Scan for the cell matching the given text and deliver its (x, y) coordinate at center. 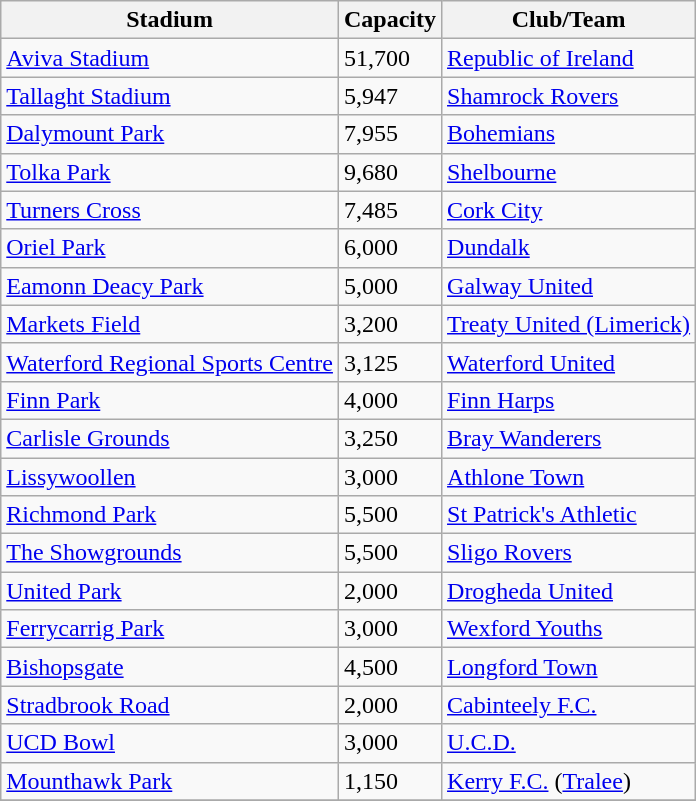
Ferrycarrig Park (170, 629)
Bohemians (569, 134)
Lissywoollen (170, 477)
Shamrock Rovers (569, 96)
Eamonn Deacy Park (170, 286)
3,250 (390, 438)
Kerry F.C. (Tralee) (569, 781)
Longford Town (569, 667)
Stradbrook Road (170, 705)
Oriel Park (170, 248)
51,700 (390, 58)
4,500 (390, 667)
4,000 (390, 400)
The Showgrounds (170, 553)
U.C.D. (569, 743)
Republic of Ireland (569, 58)
Sligo Rovers (569, 553)
Stadium (170, 20)
Dalymount Park (170, 134)
Mounthawk Park (170, 781)
Tolka Park (170, 172)
Richmond Park (170, 515)
7,955 (390, 134)
Turners Cross (170, 210)
Bishopsgate (170, 667)
1,150 (390, 781)
Wexford Youths (569, 629)
Waterford Regional Sports Centre (170, 362)
Cabinteely F.C. (569, 705)
9,680 (390, 172)
Waterford United (569, 362)
UCD Bowl (170, 743)
Bray Wanderers (569, 438)
3,125 (390, 362)
United Park (170, 591)
Carlisle Grounds (170, 438)
Treaty United (Limerick) (569, 324)
Athlone Town (569, 477)
Drogheda United (569, 591)
Markets Field (170, 324)
Finn Park (170, 400)
Club/Team (569, 20)
Capacity (390, 20)
Cork City (569, 210)
Tallaght Stadium (170, 96)
Galway United (569, 286)
Finn Harps (569, 400)
6,000 (390, 248)
Shelbourne (569, 172)
5,947 (390, 96)
3,200 (390, 324)
St Patrick's Athletic (569, 515)
Dundalk (569, 248)
5,000 (390, 286)
7,485 (390, 210)
Aviva Stadium (170, 58)
